Scan for the cell matching the given text and deliver its [x, y] coordinate at center. 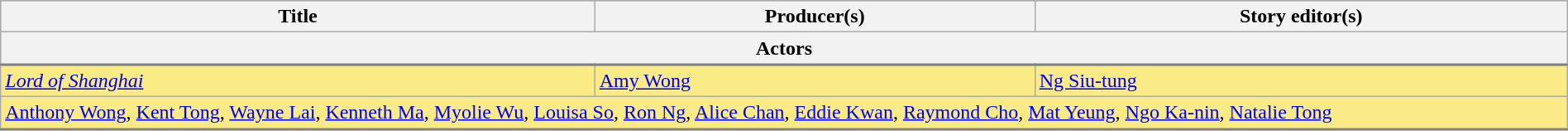
Producer(s) [815, 17]
Lord of Shanghai [298, 81]
Actors [784, 48]
Title [298, 17]
Ng Siu-tung [1301, 81]
Amy Wong [815, 81]
Story editor(s) [1301, 17]
